Output the (X, Y) coordinate of the center of the cell containing the given text.  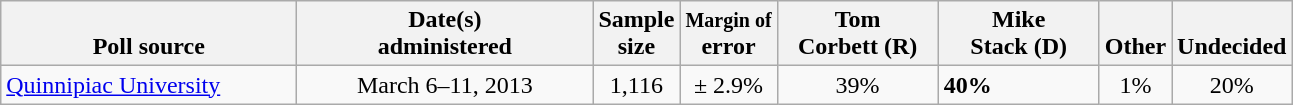
± 2.9% (728, 85)
1,116 (636, 85)
MikeStack (D) (1018, 34)
TomCorbett (R) (858, 34)
Other (1135, 34)
Undecided (1232, 34)
39% (858, 85)
Samplesize (636, 34)
20% (1232, 85)
Date(s)administered (445, 34)
Quinnipiac University (149, 85)
40% (1018, 85)
1% (1135, 85)
Poll source (149, 34)
Margin oferror (728, 34)
March 6–11, 2013 (445, 85)
